Output the (x, y) coordinate of the center of the cell containing the given text.  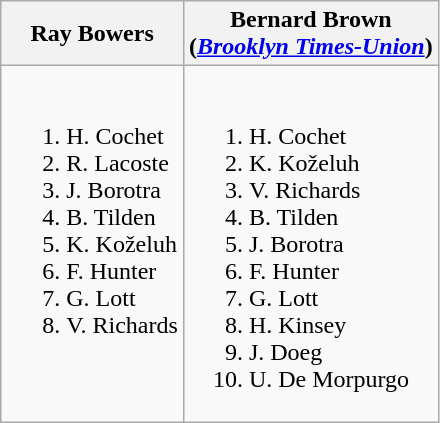
Bernard Brown(Brooklyn Times-Union) (310, 34)
Ray Bowers (92, 34)
H. Cochet K. Koželuh V. Richards B. Tilden J. Borotra F. Hunter G. Lott H. Kinsey J. Doeg U. De Morpurgo (310, 244)
H. Cochet R. Lacoste J. Borotra B. Tilden K. Koželuh F. Hunter G. Lott V. Richards (92, 244)
